Locate the cell with the specified text and output its [X, Y] center coordinate. 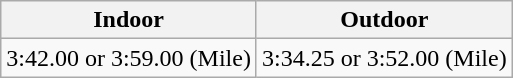
Indoor [129, 20]
3:42.00 or 3:59.00 (Mile) [129, 58]
3:34.25 or 3:52.00 (Mile) [384, 58]
Outdoor [384, 20]
